Detect which cell encompasses the target text, then output its [X, Y] center coordinate. 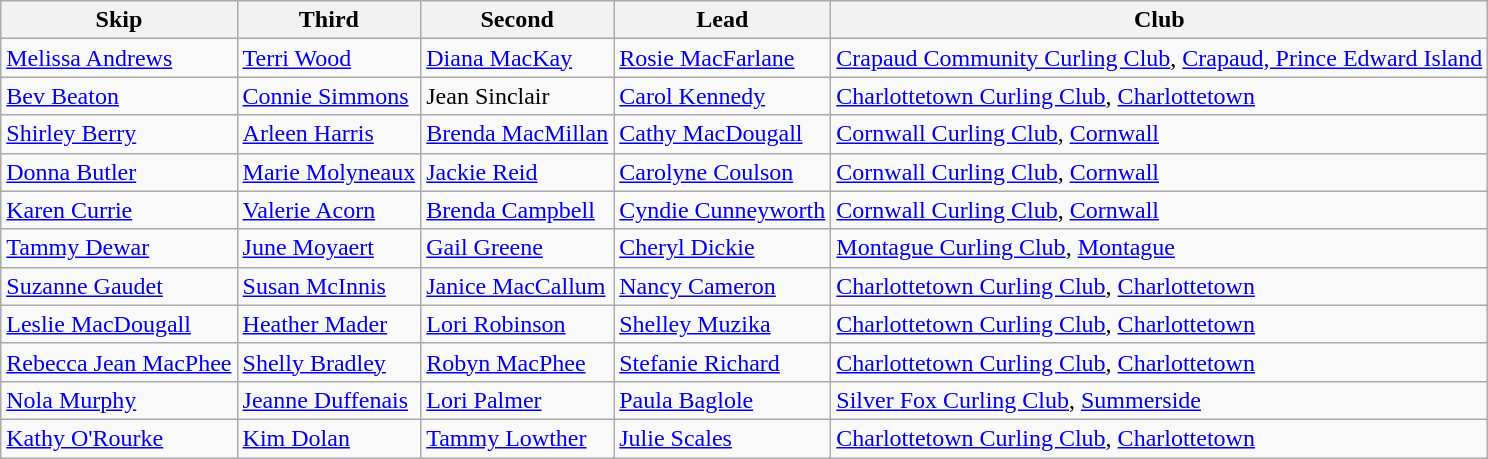
Club [1160, 20]
Karen Currie [119, 210]
Arleen Harris [329, 134]
Lori Robinson [518, 324]
Kim Dolan [329, 438]
Lori Palmer [518, 400]
Carol Kennedy [722, 96]
Second [518, 20]
Julie Scales [722, 438]
Shelly Bradley [329, 362]
Terri Wood [329, 58]
Crapaud Community Curling Club, Crapaud, Prince Edward Island [1160, 58]
Nola Murphy [119, 400]
Donna Butler [119, 172]
Paula Baglole [722, 400]
Valerie Acorn [329, 210]
Susan McInnis [329, 286]
Marie Molyneaux [329, 172]
Connie Simmons [329, 96]
Tammy Dewar [119, 248]
Lead [722, 20]
Skip [119, 20]
Nancy Cameron [722, 286]
Suzanne Gaudet [119, 286]
Jeanne Duffenais [329, 400]
Stefanie Richard [722, 362]
Rosie MacFarlane [722, 58]
Robyn MacPhee [518, 362]
Shelley Muzika [722, 324]
Shirley Berry [119, 134]
Carolyne Coulson [722, 172]
Kathy O'Rourke [119, 438]
Heather Mader [329, 324]
Montague Curling Club, Montague [1160, 248]
Third [329, 20]
Bev Beaton [119, 96]
Jean Sinclair [518, 96]
Silver Fox Curling Club, Summerside [1160, 400]
Cathy MacDougall [722, 134]
Brenda MacMillan [518, 134]
Tammy Lowther [518, 438]
June Moyaert [329, 248]
Janice MacCallum [518, 286]
Leslie MacDougall [119, 324]
Melissa Andrews [119, 58]
Cheryl Dickie [722, 248]
Cyndie Cunneyworth [722, 210]
Diana MacKay [518, 58]
Gail Greene [518, 248]
Brenda Campbell [518, 210]
Rebecca Jean MacPhee [119, 362]
Jackie Reid [518, 172]
